Provide the [X, Y] coordinate of the cell's center where the given text is located.  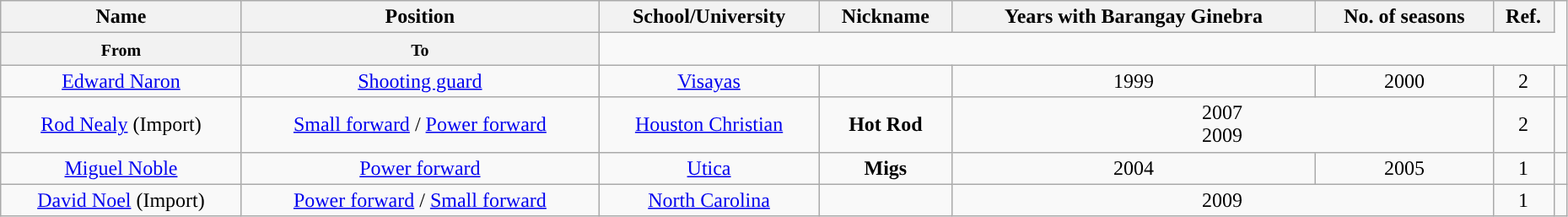
Name [121, 17]
1999 [1134, 81]
Nickname [886, 17]
Migs [886, 168]
No. of seasons [1404, 17]
2000 [1404, 81]
North Carolina [709, 200]
Hot Rod [886, 125]
20072009 [1222, 125]
From [121, 49]
Rod Nealy (Import) [121, 125]
Visayas [709, 81]
2004 [1134, 168]
Shooting guard [420, 81]
Small forward / Power forward [420, 125]
Power forward / Small forward [420, 200]
To [420, 49]
Years with Barangay Ginebra [1134, 17]
2009 [1222, 200]
Utica [709, 168]
Miguel Noble [121, 168]
Houston Christian [709, 125]
Ref. [1523, 17]
2005 [1404, 168]
Position [420, 17]
David Noel (Import) [121, 200]
School/University [709, 17]
Edward Naron [121, 81]
Power forward [420, 168]
